Provide the (X, Y) coordinate of the cell's center where the given text is located.  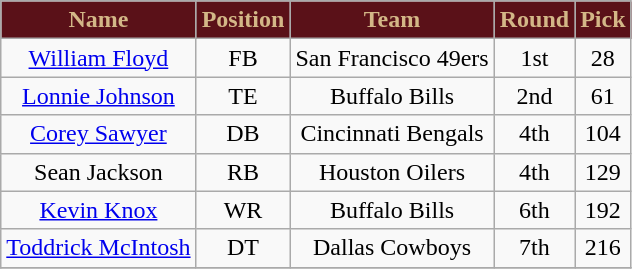
TE (243, 96)
Dallas Cowboys (392, 248)
FB (243, 58)
Lonnie Johnson (98, 96)
Team (392, 20)
Cincinnati Bengals (392, 134)
Name (98, 20)
7th (534, 248)
Position (243, 20)
William Floyd (98, 58)
61 (603, 96)
2nd (534, 96)
28 (603, 58)
Toddrick McIntosh (98, 248)
129 (603, 172)
104 (603, 134)
216 (603, 248)
Kevin Knox (98, 210)
Pick (603, 20)
RB (243, 172)
WR (243, 210)
Houston Oilers (392, 172)
6th (534, 210)
Sean Jackson (98, 172)
1st (534, 58)
DT (243, 248)
Corey Sawyer (98, 134)
San Francisco 49ers (392, 58)
192 (603, 210)
DB (243, 134)
Round (534, 20)
